Identify which cell holds the provided text, then report its (X, Y) central coordinate. 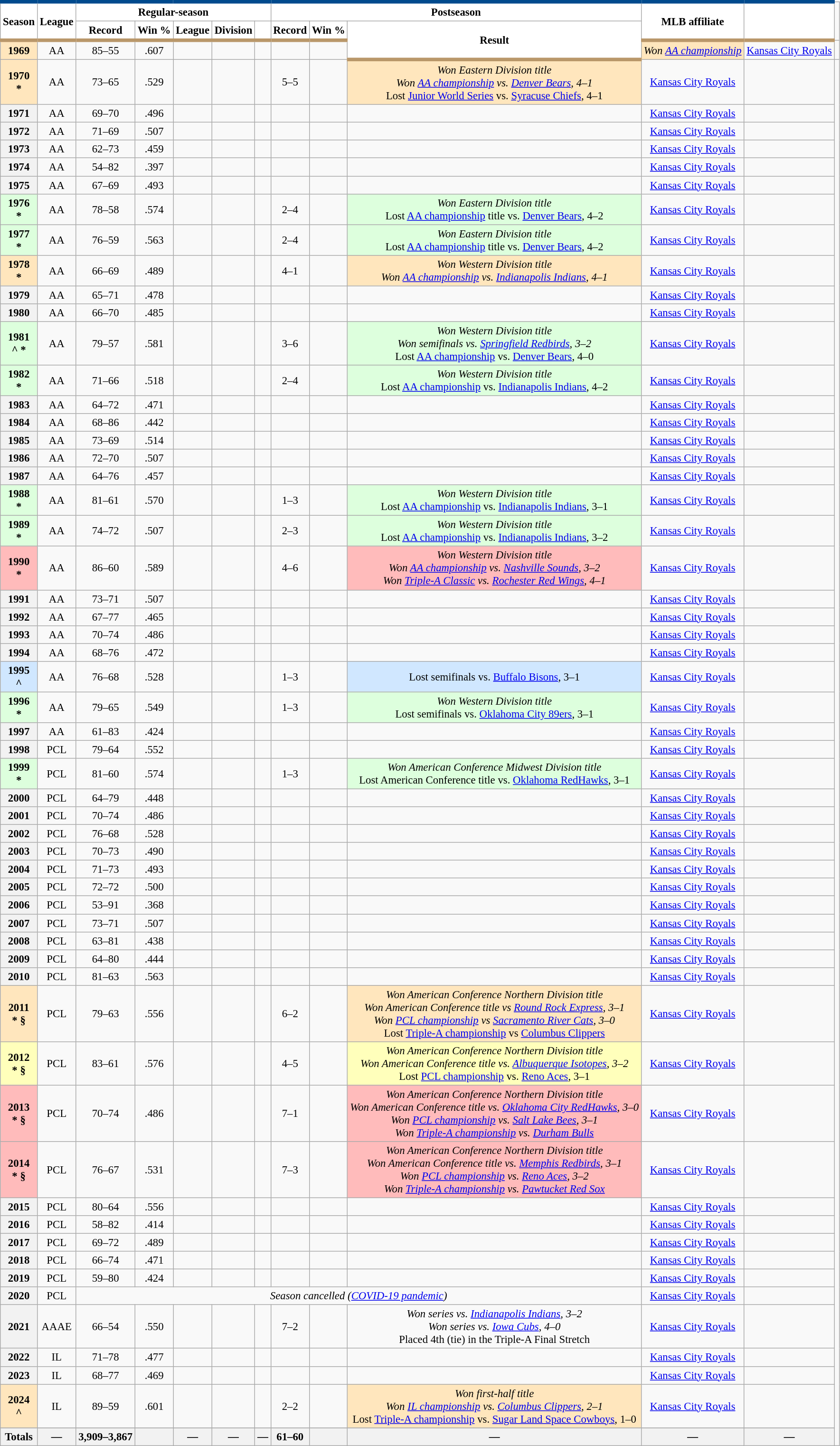
2013* § (19, 1113)
73–65 (105, 83)
1990* (19, 568)
.529 (154, 83)
69–70 (105, 113)
Won Western Division titleWon AA championship vs. Indianapolis Indians, 4–1 (494, 271)
5–5 (290, 83)
66–69 (105, 271)
79–63 (105, 1013)
2002 (19, 834)
2000 (19, 798)
.478 (154, 295)
68–77 (105, 1375)
71–73 (105, 869)
65–71 (105, 295)
.607 (154, 50)
1986 (19, 458)
Won American Conference Midwest Division titleLost American Conference title vs. Oklahoma RedHawks, 3–1 (494, 774)
81–63 (105, 976)
80–64 (105, 1207)
76–67 (105, 1170)
.531 (154, 1170)
2001 (19, 816)
.444 (154, 959)
.500 (154, 888)
1982* (19, 381)
2010 (19, 976)
Season cancelled (COVID-19 pandemic) (359, 1296)
4–6 (290, 568)
66–54 (105, 1327)
2011* § (19, 1013)
.589 (154, 568)
64–80 (105, 959)
.485 (154, 313)
78–58 (105, 209)
81–61 (105, 501)
85–55 (105, 50)
.472 (154, 652)
1977* (19, 240)
86–60 (105, 568)
2008 (19, 941)
61–60 (290, 1437)
.469 (154, 1375)
1998 (19, 749)
2003 (19, 851)
1984 (19, 423)
1999* (19, 774)
64–79 (105, 798)
2019 (19, 1278)
.465 (154, 617)
Won Eastern Division titleWon AA championship vs. Denver Bears, 4–1Lost Junior World Series vs. Syracuse Chiefs, 4–1 (494, 83)
1991 (19, 599)
2015 (19, 1207)
71–78 (105, 1358)
Division (233, 31)
71–66 (105, 381)
.448 (154, 798)
Won Western Division titleLost AA championship vs. Indianapolis Indians, 4–2 (494, 381)
1996* (19, 708)
1997 (19, 732)
4–5 (290, 1064)
1975 (19, 185)
71–69 (105, 132)
2009 (19, 959)
1971 (19, 113)
Won Western Division titleWon AA championship vs. Nashville Sounds, 3–2Won Triple-A Classic vs. Rochester Red Wings, 4–1 (494, 568)
1972 (19, 132)
4–1 (290, 271)
2012* § (19, 1064)
.459 (154, 150)
2024^ (19, 1406)
81–60 (105, 774)
.581 (154, 343)
Won series vs. Indianapolis Indians, 3–2Won series vs. Iowa Cubs, 4–0Placed 4th (tie) in the Triple-A Final Stretch (494, 1327)
2017 (19, 1243)
62–73 (105, 150)
1987 (19, 476)
79–57 (105, 343)
66–74 (105, 1260)
2014* § (19, 1170)
Totals (19, 1437)
1993 (19, 634)
76–59 (105, 240)
2–3 (290, 531)
.442 (154, 423)
Won AA championship (692, 50)
66–70 (105, 313)
2004 (19, 869)
Regular-season (173, 11)
Won Western Division titleLost semifinals vs. Oklahoma City 89ers, 3–1 (494, 708)
74–72 (105, 531)
.368 (154, 905)
2005 (19, 888)
Won first-half titleWon IL championship vs. Columbus Clippers, 2–1Lost Triple-A championship vs. Sugar Land Space Cowboys, 1–0 (494, 1406)
1973 (19, 150)
Won Western Division titleWon semifinals vs. Springfield Redbirds, 3–2Lost AA championship vs. Denver Bears, 4–0 (494, 343)
1976* (19, 209)
2020 (19, 1296)
Won American Conference Northern Division titleWon American Conference title vs. Albuquerque Isotopes, 3–2Lost PCL championship vs. Reno Aces, 3–1 (494, 1064)
3,909–3,867 (105, 1437)
Won Western Division titleLost AA championship vs. Indianapolis Indians, 3–2 (494, 531)
2–2 (290, 1406)
1969 (19, 50)
1970* (19, 83)
3–6 (290, 343)
.457 (154, 476)
.570 (154, 501)
2022 (19, 1358)
Lost semifinals vs. Buffalo Bisons, 3–1 (494, 677)
1974 (19, 167)
64–72 (105, 405)
Postseason (456, 11)
.490 (154, 851)
6–2 (290, 1013)
AAAE (56, 1327)
.477 (154, 1358)
7–2 (290, 1327)
1985 (19, 441)
MLB affiliate (692, 21)
2023 (19, 1375)
.549 (154, 708)
1981^ * (19, 343)
63–81 (105, 941)
.601 (154, 1406)
61–83 (105, 732)
59–80 (105, 1278)
72–72 (105, 888)
72–70 (105, 458)
Result (494, 41)
69–72 (105, 1243)
.514 (154, 441)
.438 (154, 941)
73–69 (105, 441)
1989* (19, 531)
7–1 (290, 1113)
79–64 (105, 749)
.496 (154, 113)
67–77 (105, 617)
68–76 (105, 652)
68–86 (105, 423)
7–3 (290, 1170)
1979 (19, 295)
.397 (154, 167)
2007 (19, 923)
1983 (19, 405)
2006 (19, 905)
1980 (19, 313)
64–76 (105, 476)
54–82 (105, 167)
1995^ (19, 677)
89–59 (105, 1406)
70–73 (105, 851)
58–82 (105, 1225)
Won Western Division titleLost AA championship vs. Indianapolis Indians, 3–1 (494, 501)
2021 (19, 1327)
.576 (154, 1064)
.550 (154, 1327)
.552 (154, 749)
2016 (19, 1225)
.518 (154, 381)
53–91 (105, 905)
1988* (19, 501)
79–65 (105, 708)
1992 (19, 617)
2018 (19, 1260)
1994 (19, 652)
83–61 (105, 1064)
67–69 (105, 185)
Season (19, 21)
1978* (19, 271)
.414 (154, 1225)
